Output the (x, y) coordinate of the center of the cell containing the given text.  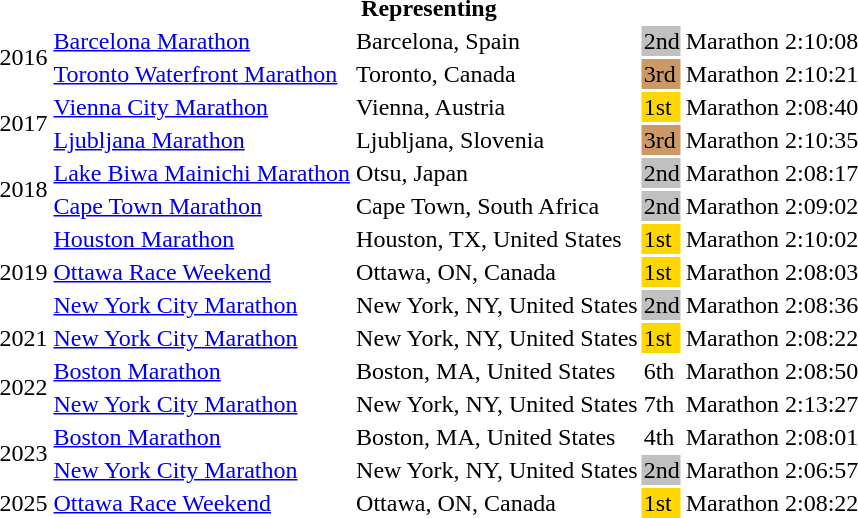
Houston, TX, United States (498, 239)
Toronto Waterfront Marathon (202, 74)
Vienna, Austria (498, 107)
6th (662, 371)
Cape Town, South Africa (498, 206)
Cape Town Marathon (202, 206)
Ljubljana, Slovenia (498, 140)
Toronto, Canada (498, 74)
Barcelona, Spain (498, 41)
Otsu, Japan (498, 173)
Barcelona Marathon (202, 41)
Lake Biwa Mainichi Marathon (202, 173)
Vienna City Marathon (202, 107)
Houston Marathon (202, 239)
7th (662, 404)
4th (662, 437)
Ljubljana Marathon (202, 140)
